Search for the cell housing the specified text and yield its [X, Y] center coordinate. 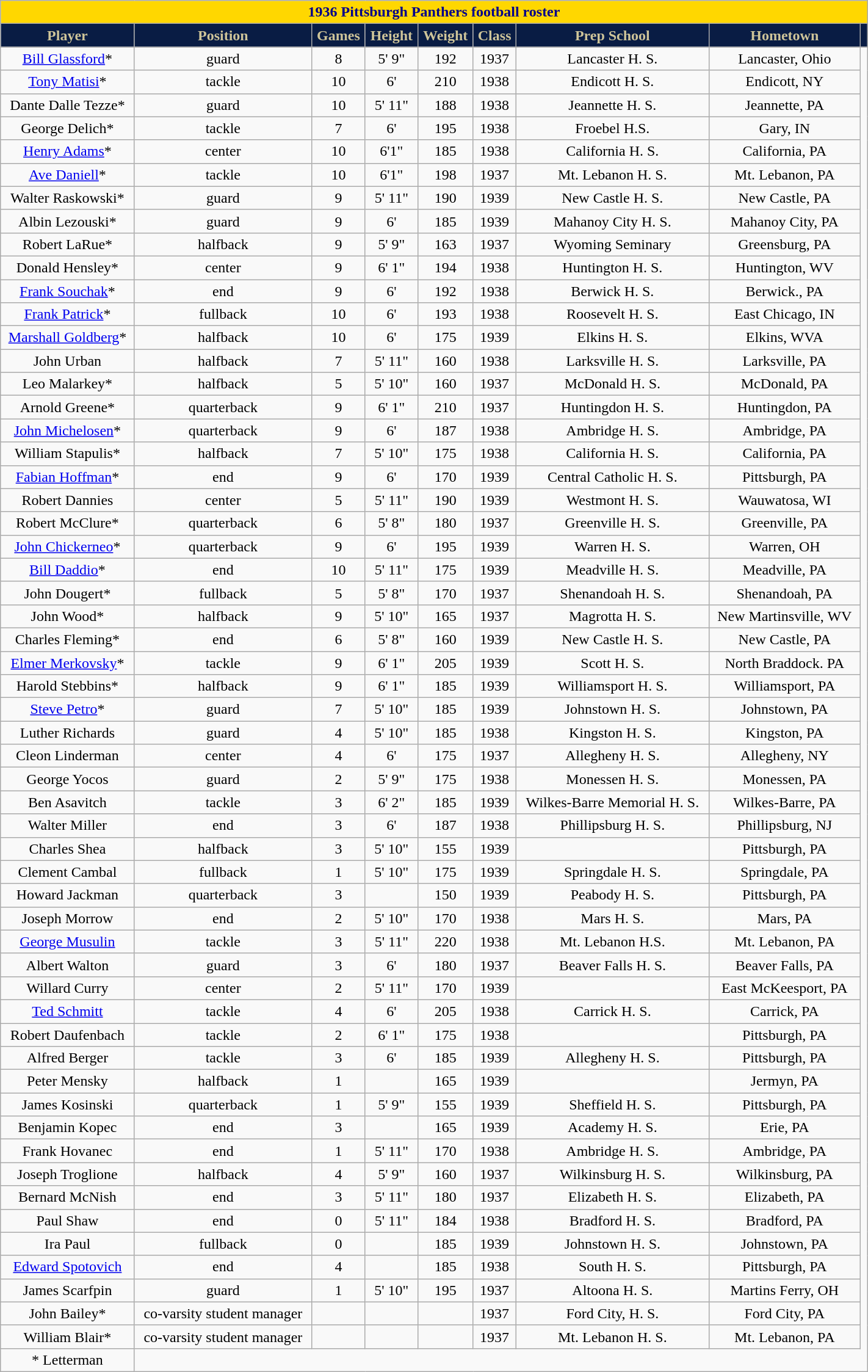
Elkins H. S. [612, 338]
1936 Pittsburgh Panthers football roster [434, 12]
Meadville, PA [784, 570]
Bradford H. S. [612, 1221]
Froebel H.S. [612, 128]
Luther Richards [67, 733]
East Chicago, IN [784, 314]
Martins Ferry, OH [784, 1290]
Altoona H. S. [612, 1290]
Player [67, 35]
Wauwatosa, WI [784, 500]
John Michelosen* [67, 430]
Meadville H. S. [612, 570]
Phillipsburg H. S. [612, 826]
Leo Malarkey* [67, 384]
Williamsport H. S. [612, 686]
193 [445, 314]
184 [445, 1221]
8 [339, 59]
East McKeesport, PA [784, 988]
James Kosinski [67, 1105]
Berwick., PA [784, 291]
John Chickerneo* [67, 546]
Erie, PA [784, 1128]
Prep School [612, 35]
Albert Walton [67, 965]
Frank Patrick* [67, 314]
Lancaster, Ohio [784, 59]
Charles Shea [67, 849]
New Martinsville, WV [784, 616]
Mahanoy City, PA [784, 221]
Class [494, 35]
Hometown [784, 35]
Albin Lezouski* [67, 221]
Joseph Troglione [67, 1174]
North Braddock. PA [784, 662]
Springdale, PA [784, 872]
Games [339, 35]
Harold Stebbins* [67, 686]
Allegheny, NY [784, 756]
Walter Miller [67, 826]
220 [445, 942]
Wilkinsburg H. S. [612, 1174]
Arnold Greene* [67, 407]
Robert McClure* [67, 523]
Huntington H. S. [612, 267]
Elizabeth H. S. [612, 1197]
Robert Daufenbach [67, 1035]
Kingston, PA [784, 733]
Wyoming Seminary [612, 244]
Shenandoah H. S. [612, 593]
Beaver Falls H. S. [612, 965]
Springdale H. S. [612, 872]
Gary, IN [784, 128]
Bill Glassford* [67, 59]
Alfred Berger [67, 1058]
Robert Dannies [67, 500]
Joseph Morrow [67, 918]
Carrick H. S. [612, 1011]
Elkins, WVA [784, 338]
Bernard McNish [67, 1197]
Donald Hensley* [67, 267]
Ben Asavitch [67, 802]
McDonald H. S. [612, 384]
Mars, PA [784, 918]
194 [445, 267]
William Blair* [67, 1337]
Magrotta H. S. [612, 616]
Greensburg, PA [784, 244]
Mars H. S. [612, 918]
198 [445, 175]
South H. S. [612, 1267]
Greenville, PA [784, 523]
Kingston H. S. [612, 733]
Fabian Hoffman* [67, 477]
Endicott, NY [784, 82]
Endicott H. S. [612, 82]
Ford City, PA [784, 1313]
George Yocos [67, 779]
Sheffield H. S. [612, 1105]
Lancaster H. S. [612, 59]
Howard Jackman [67, 895]
Greenville H. S. [612, 523]
Roosevelt H. S. [612, 314]
Elmer Merkovsky* [67, 662]
Huntingdon, PA [784, 407]
Monessen H. S. [612, 779]
188 [445, 105]
Phillipsburg, NJ [784, 826]
John Bailey* [67, 1313]
Larksville, PA [784, 361]
John Urban [67, 361]
Bill Daddio* [67, 570]
Scott H. S. [612, 662]
Academy H. S. [612, 1128]
Shenandoah, PA [784, 593]
Frank Hovanec [67, 1151]
Huntingdon H. S. [612, 407]
Steve Petro* [67, 710]
Warren H. S. [612, 546]
Wilkes-Barre Memorial H. S. [612, 802]
Clement Cambal [67, 872]
Westmont H. S. [612, 500]
James Scarfpin [67, 1290]
Edward Spotovich [67, 1267]
* Letterman [67, 1360]
Jeannette H. S. [612, 105]
Mahanoy City H. S. [612, 221]
Beaver Falls, PA [784, 965]
Central Catholic H. S. [612, 477]
Williamsport, PA [784, 686]
Jeannette, PA [784, 105]
William Stapulis* [67, 454]
Height [391, 35]
Ford City, H. S. [612, 1313]
Benjamin Kopec [67, 1128]
Berwick H. S. [612, 291]
Elizabeth, PA [784, 1197]
Peter Mensky [67, 1081]
John Wood* [67, 616]
Charles Fleming* [67, 639]
George Delich* [67, 128]
Wilkes-Barre, PA [784, 802]
Cleon Linderman [67, 756]
150 [445, 895]
6' 2" [391, 802]
Carrick, PA [784, 1011]
163 [445, 244]
Warren, OH [784, 546]
Jermyn, PA [784, 1081]
Weight [445, 35]
Huntington, WV [784, 267]
Larksville H. S. [612, 361]
Walter Raskowski* [67, 198]
Mt. Lebanon H.S. [612, 942]
Tony Matisi* [67, 82]
Henry Adams* [67, 151]
Wilkinsburg, PA [784, 1174]
Ira Paul [67, 1244]
Dante Dalle Tezze* [67, 105]
John Dougert* [67, 593]
Ave Daniell* [67, 175]
McDonald, PA [784, 384]
Position [223, 35]
Marshall Goldberg* [67, 338]
George Musulin [67, 942]
Paul Shaw [67, 1221]
Ted Schmitt [67, 1011]
Peabody H. S. [612, 895]
Robert LaRue* [67, 244]
Monessen, PA [784, 779]
Bradford, PA [784, 1221]
Willard Curry [67, 988]
Frank Souchak* [67, 291]
